Locate the cell with the specified text and output its [x, y] center coordinate. 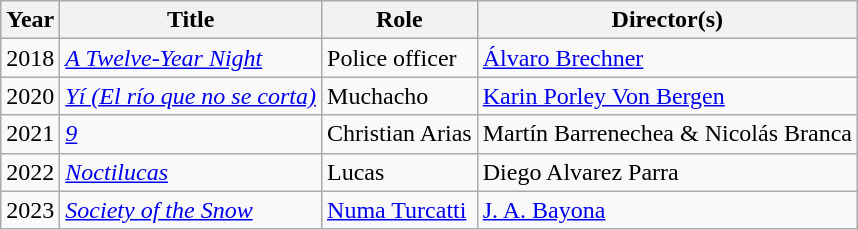
2022 [30, 172]
Álvaro Brechner [667, 58]
Society of the Snow [191, 210]
Muchacho [400, 96]
Karin Porley Von Bergen [667, 96]
J. A. Bayona [667, 210]
Role [400, 20]
9 [191, 134]
2023 [30, 210]
Martín Barrenechea & Nicolás Branca [667, 134]
A Twelve-Year Night [191, 58]
2020 [30, 96]
Director(s) [667, 20]
Police officer [400, 58]
2018 [30, 58]
Numa Turcatti [400, 210]
Lucas [400, 172]
2021 [30, 134]
Noctilucas [191, 172]
Yí (El río que no se corta) [191, 96]
Christian Arias [400, 134]
Diego Alvarez Parra [667, 172]
Title [191, 20]
Year [30, 20]
